Scan for the cell matching the given text and deliver its [x, y] coordinate at center. 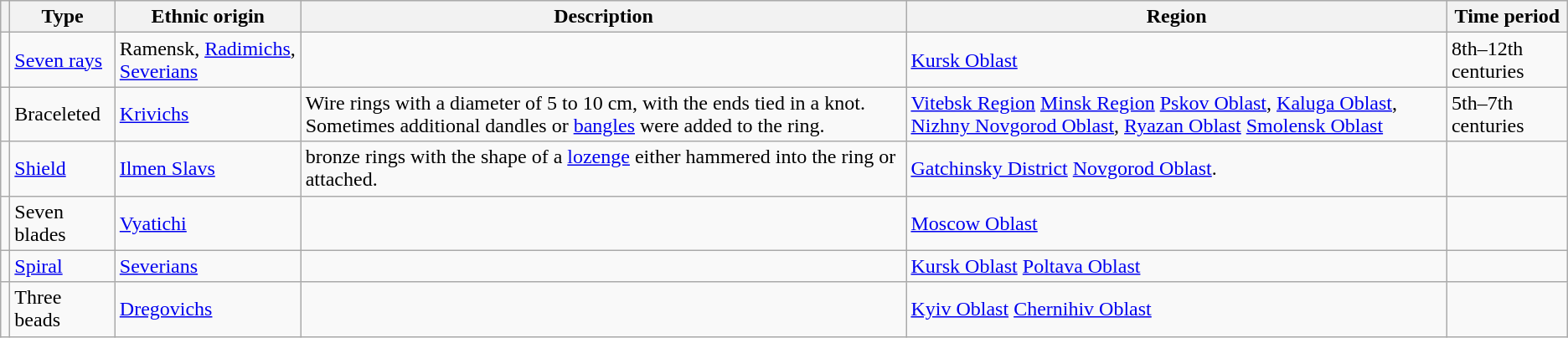
Vyatichi [208, 223]
Ilmen Slavs [208, 169]
Type [62, 17]
Ethnic origin [208, 17]
Wire rings with a diameter of 5 to 10 cm, with the ends tied in a knot. Sometimes additional dandles or bangles were added to the ring. [603, 114]
Krivichs [208, 114]
Spiral [62, 266]
Vitebsk Region Minsk Region Pskov Oblast, Kaluga Oblast, Nizhny Novgorod Oblast, Ryazan Oblast Smolensk Oblast [1177, 114]
Shield [62, 169]
5th–7th centuries [1507, 114]
Ramensk, Radimichs, Severians [208, 60]
bronze rings with the shape of a lozenge either hammered into the ring or attached. [603, 169]
Seven blades [62, 223]
Three beads [62, 310]
Moscow Oblast [1177, 223]
Braceleted [62, 114]
8th–12th centuries [1507, 60]
Severians [208, 266]
Kursk Oblast [1177, 60]
Region [1177, 17]
Kyiv Oblast Chernihiv Oblast [1177, 310]
Dregovichs [208, 310]
Gatchinsky District Novgorod Oblast. [1177, 169]
Kursk Oblast Poltava Oblast [1177, 266]
Description [603, 17]
Seven rays [62, 60]
Time period [1507, 17]
